Search for the cell housing the specified text and yield its (x, y) center coordinate. 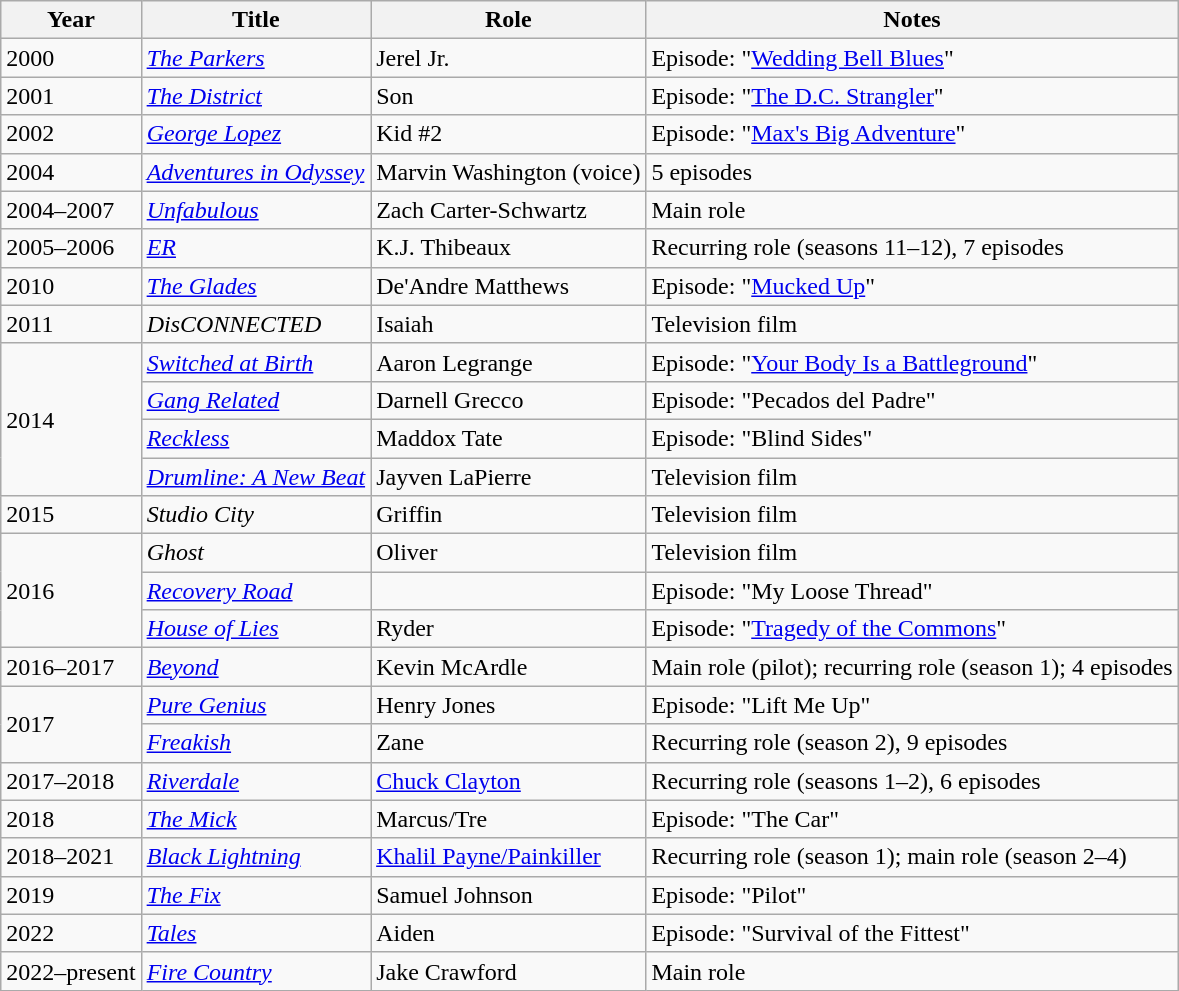
Son (508, 96)
Recurring role (seasons 11–12), 7 episodes (912, 248)
Episode: "The Car" (912, 819)
Zach Carter-Schwartz (508, 210)
Episode: "Your Body Is a Battleground" (912, 362)
Henry Jones (508, 705)
Episode: "Tragedy of the Commons" (912, 629)
Episode: "My Loose Thread" (912, 591)
Kid #2 (508, 134)
Episode: "Max's Big Adventure" (912, 134)
2014 (71, 419)
Title (256, 20)
Episode: "Pecados del Padre" (912, 400)
Ghost (256, 553)
Zane (508, 743)
The District (256, 96)
Reckless (256, 438)
2022 (71, 933)
5 episodes (912, 172)
Chuck Clayton (508, 781)
2018–2021 (71, 857)
2004 (71, 172)
2005–2006 (71, 248)
Episode: "Wedding Bell Blues" (912, 58)
Maddox Tate (508, 438)
The Parkers (256, 58)
2001 (71, 96)
Beyond (256, 667)
Episode: "Lift Me Up" (912, 705)
Studio City (256, 515)
Aiden (508, 933)
Unfabulous (256, 210)
2010 (71, 286)
Episode: "Survival of the Fittest" (912, 933)
2018 (71, 819)
House of Lies (256, 629)
DisCONNECTED (256, 324)
Recurring role (season 2), 9 episodes (912, 743)
Adventures in Odyssey (256, 172)
Griffin (508, 515)
Recovery Road (256, 591)
Oliver (508, 553)
2017–2018 (71, 781)
Pure Genius (256, 705)
Kevin McArdle (508, 667)
Aaron Legrange (508, 362)
Khalil Payne/Painkiller (508, 857)
Recurring role (season 1); main role (season 2–4) (912, 857)
2000 (71, 58)
2019 (71, 895)
Episode: "The D.C. Strangler" (912, 96)
Episode: "Pilot" (912, 895)
2015 (71, 515)
2002 (71, 134)
The Fix (256, 895)
Notes (912, 20)
Isaiah (508, 324)
George Lopez (256, 134)
2016–2017 (71, 667)
Black Lightning (256, 857)
2011 (71, 324)
Main role (pilot); recurring role (season 1); 4 episodes (912, 667)
2017 (71, 724)
Recurring role (seasons 1–2), 6 episodes (912, 781)
Darnell Grecco (508, 400)
Riverdale (256, 781)
Jerel Jr. (508, 58)
2022–present (71, 971)
K.J. Thibeaux (508, 248)
Gang Related (256, 400)
Role (508, 20)
Episode: "Blind Sides" (912, 438)
2016 (71, 591)
The Glades (256, 286)
ER (256, 248)
Fire Country (256, 971)
Samuel Johnson (508, 895)
Ryder (508, 629)
Jayven LaPierre (508, 477)
Switched at Birth (256, 362)
Marcus/Tre (508, 819)
The Mick (256, 819)
Freakish (256, 743)
Episode: "Mucked Up" (912, 286)
2004–2007 (71, 210)
Marvin Washington (voice) (508, 172)
Drumline: A New Beat (256, 477)
De'Andre Matthews (508, 286)
Jake Crawford (508, 971)
Year (71, 20)
Tales (256, 933)
